Provide the (X, Y) coordinate of the cell's center where the given text is located.  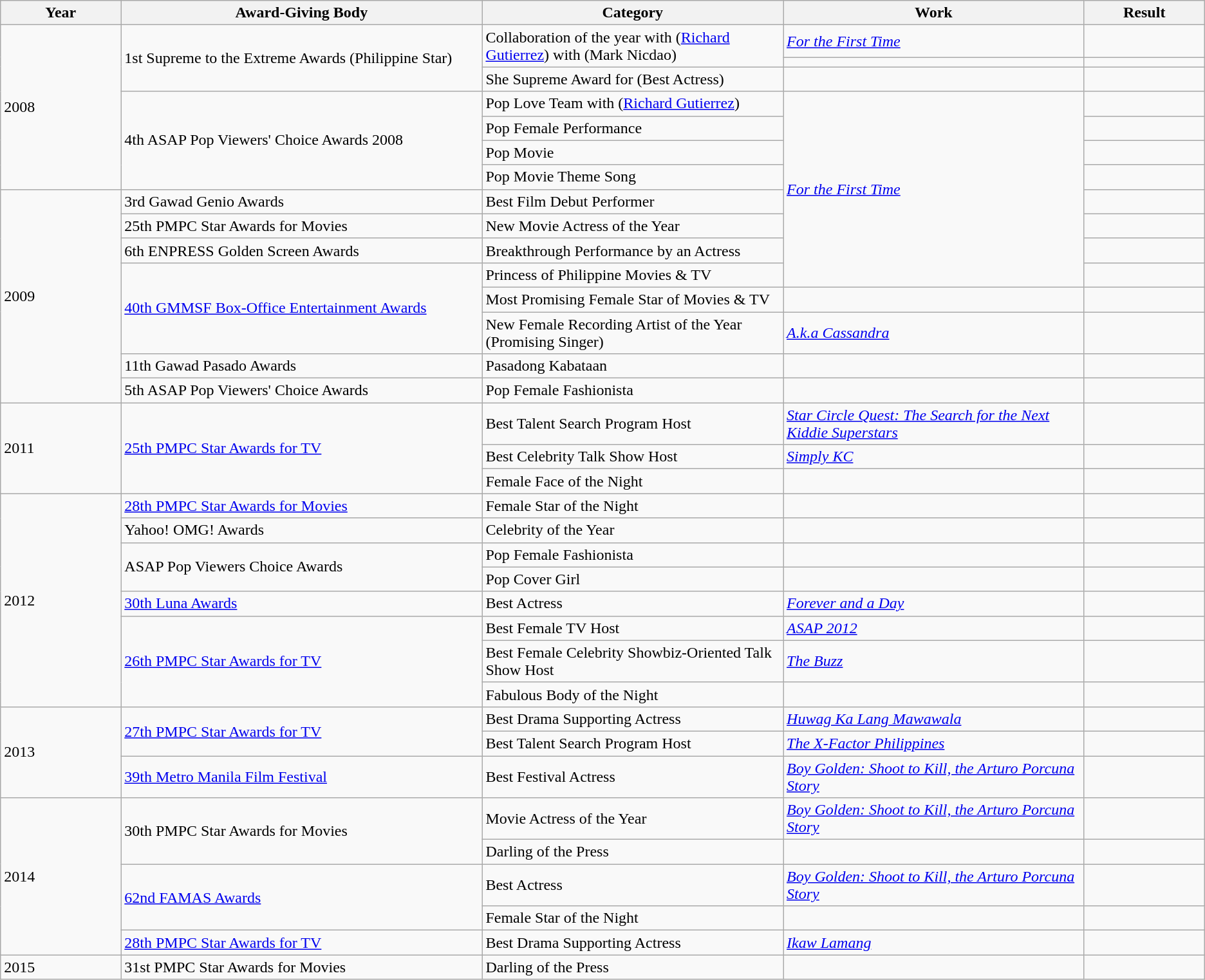
Result (1144, 13)
25th PMPC Star Awards for TV (301, 448)
5th ASAP Pop Viewers' Choice Awards (301, 391)
Star Circle Quest: The Search for the Next Kiddie Superstars (934, 423)
3rd Gawad Genio Awards (301, 201)
2009 (61, 296)
31st PMPC Star Awards for Movies (301, 967)
New Movie Actress of the Year (633, 226)
Pop Movie (633, 153)
Pop Love Team with (Richard Gutierrez) (633, 104)
New Female Recording Artist of the Year (Promising Singer) (633, 332)
Ikaw Lamang (934, 943)
Fabulous Body of the Night (633, 694)
1st Supreme to the Extreme Awards (Philippine Star) (301, 58)
Breakthrough Performance by an Actress (633, 250)
Award-Giving Body (301, 13)
4th ASAP Pop Viewers' Choice Awards 2008 (301, 140)
The Buzz (934, 661)
27th PMPC Star Awards for TV (301, 731)
Best Female TV Host (633, 628)
Best Festival Actress (633, 776)
Category (633, 13)
The X-Factor Philippines (934, 743)
Best Female Celebrity Showbiz-Oriented Talk Show Host (633, 661)
2012 (61, 600)
Celebrity of the Year (633, 530)
Huwag Ka Lang Mawawala (934, 719)
2008 (61, 107)
Princess of Philippine Movies & TV (633, 275)
Year (61, 13)
ASAP Pop Viewers Choice Awards (301, 567)
Movie Actress of the Year (633, 818)
Pop Female Performance (633, 128)
Yahoo! OMG! Awards (301, 530)
Pop Movie Theme Song (633, 177)
Most Promising Female Star of Movies & TV (633, 299)
2011 (61, 448)
28th PMPC Star Awards for Movies (301, 506)
ASAP 2012 (934, 628)
25th PMPC Star Awards for Movies (301, 226)
Best Film Debut Performer (633, 201)
28th PMPC Star Awards for TV (301, 943)
Pop Cover Girl (633, 579)
Female Face of the Night (633, 481)
11th Gawad Pasado Awards (301, 366)
She Supreme Award for (Best Actress) (633, 79)
30th PMPC Star Awards for Movies (301, 831)
Collaboration of the year with (Richard Gutierrez) with (Mark Nicdao) (633, 46)
Work (934, 13)
A.k.a Cassandra (934, 332)
2014 (61, 876)
26th PMPC Star Awards for TV (301, 661)
Best Celebrity Talk Show Host (633, 457)
Forever and a Day (934, 604)
30th Luna Awards (301, 604)
62nd FAMAS Awards (301, 897)
2013 (61, 752)
6th ENPRESS Golden Screen Awards (301, 250)
40th GMMSF Box-Office Entertainment Awards (301, 308)
Pasadong Kabataan (633, 366)
39th Metro Manila Film Festival (301, 776)
2015 (61, 967)
Simply KC (934, 457)
